Detect which cell encompasses the target text, then output its (x, y) center coordinate. 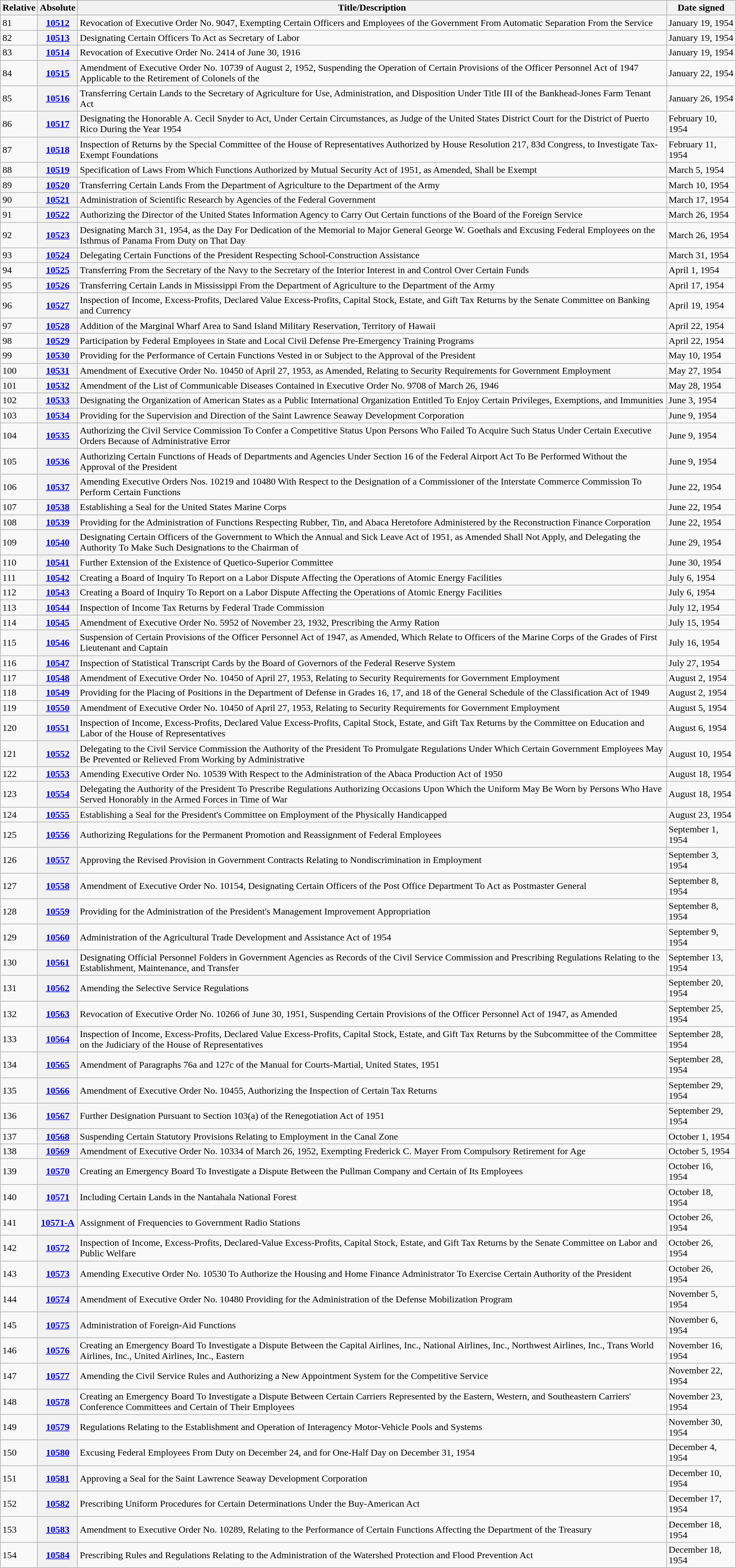
98 (19, 341)
146 (19, 1350)
127 (19, 886)
95 (19, 285)
10537 (58, 487)
10554 (58, 794)
10515 (58, 73)
87 (19, 149)
10521 (58, 200)
Revocation of Executive Order No. 2414 of June 30, 1916 (372, 53)
October 5, 1954 (701, 1151)
145 (19, 1325)
January 26, 1954 (701, 98)
97 (19, 326)
Suspending Certain Statutory Provisions Relating to Employment in the Canal Zone (372, 1136)
10568 (58, 1136)
107 (19, 507)
June 30, 1954 (701, 563)
10565 (58, 1065)
10578 (58, 1401)
10544 (58, 608)
June 3, 1954 (701, 400)
April 17, 1954 (701, 285)
133 (19, 1039)
122 (19, 774)
10533 (58, 400)
88 (19, 170)
10558 (58, 886)
143 (19, 1274)
108 (19, 522)
10561 (58, 963)
Regulations Relating to the Establishment and Operation of Interagency Motor-Vehicle Pools and Systems (372, 1427)
Amendment of Executive Order No. 10455, Authorizing the Inspection of Certain Tax Returns (372, 1090)
10543 (58, 593)
123 (19, 794)
99 (19, 356)
Creating an Emergency Board To Investigate a Dispute Between the Pullman Company and Certain of Its Employees (372, 1171)
115 (19, 643)
10531 (58, 371)
10512 (58, 23)
March 5, 1954 (701, 170)
101 (19, 386)
10518 (58, 149)
February 10, 1954 (701, 124)
10530 (58, 356)
November 16, 1954 (701, 1350)
90 (19, 200)
134 (19, 1065)
May 27, 1954 (701, 371)
148 (19, 1401)
10580 (58, 1452)
10534 (58, 415)
10529 (58, 341)
128 (19, 912)
September 9, 1954 (701, 937)
Amendment of Executive Order No. 5952 of November 23, 1932, Prescribing the Army Ration (372, 622)
September 25, 1954 (701, 1014)
112 (19, 593)
Providing for the Supervision and Direction of the Saint Lawrence Seaway Development Corporation (372, 415)
126 (19, 861)
10525 (58, 270)
Excusing Federal Employees From Duty on December 24, and for One-Half Day on December 31, 1954 (372, 1452)
Delegating Certain Functions of the President Respecting School-Construction Assistance (372, 255)
Providing for the Performance of Certain Functions Vested in or Subject to the Approval of the President (372, 356)
December 10, 1954 (701, 1478)
10569 (58, 1151)
10556 (58, 835)
August 23, 1954 (701, 815)
Including Certain Lands in the Nantahala National Forest (372, 1197)
10546 (58, 643)
125 (19, 835)
Amending Executive Order No. 10530 To Authorize the Housing and Home Finance Administrator To Exercise Certain Authority of the President (372, 1274)
Amendment of Executive Order No. 10154, Designating Certain Officers of the Post Office Department To Act as Postmaster General (372, 886)
10550 (58, 708)
149 (19, 1427)
135 (19, 1090)
117 (19, 678)
105 (19, 461)
139 (19, 1171)
10526 (58, 285)
10539 (58, 522)
September 3, 1954 (701, 861)
September 1, 1954 (701, 835)
Amending the Civil Service Rules and Authorizing a New Appointment System for the Competitive Service (372, 1376)
10571 (58, 1197)
March 10, 1954 (701, 185)
April 1, 1954 (701, 270)
136 (19, 1116)
10513 (58, 38)
May 28, 1954 (701, 386)
April 19, 1954 (701, 306)
Relative (19, 8)
Participation by Federal Employees in State and Local Civil Defense Pre-Emergency Training Programs (372, 341)
October 16, 1954 (701, 1171)
10555 (58, 815)
10514 (58, 53)
Date signed (701, 8)
10532 (58, 386)
October 1, 1954 (701, 1136)
111 (19, 578)
10552 (58, 754)
Specification of Laws From Which Functions Authorized by Mutual Security Act of 1951, as Amended, Shall be Exempt (372, 170)
132 (19, 1014)
Authorizing Regulations for the Permanent Promotion and Reassignment of Federal Employees (372, 835)
November 30, 1954 (701, 1427)
Designating Certain Officers To Act as Secretary of Labor (372, 38)
129 (19, 937)
Amendment of the List of Communicable Diseases Contained in Executive Order No. 9708 of March 26, 1946 (372, 386)
10542 (58, 578)
124 (19, 815)
10584 (58, 1555)
May 10, 1954 (701, 356)
131 (19, 988)
142 (19, 1248)
November 22, 1954 (701, 1376)
103 (19, 415)
Title/Description (372, 8)
10557 (58, 861)
144 (19, 1299)
121 (19, 754)
10562 (58, 988)
10524 (58, 255)
10574 (58, 1299)
Providing for the Administration of Functions Respecting Rubber, Tin, and Abaca Heretofore Administered by the Reconstruction Finance Corporation (372, 522)
10528 (58, 326)
10571-A (58, 1223)
114 (19, 622)
130 (19, 963)
July 16, 1954 (701, 643)
118 (19, 693)
154 (19, 1555)
137 (19, 1136)
October 18, 1954 (701, 1197)
10519 (58, 170)
94 (19, 270)
Providing for the Administration of the President's Management Improvement Appropriation (372, 912)
138 (19, 1151)
10575 (58, 1325)
Transferring From the Secretary of the Navy to the Secretary of the Interior Interest in and Control Over Certain Funds (372, 270)
February 11, 1954 (701, 149)
January 22, 1954 (701, 73)
10517 (58, 124)
10579 (58, 1427)
10564 (58, 1039)
10523 (58, 235)
10572 (58, 1248)
10576 (58, 1350)
151 (19, 1478)
Amendment of Executive Order No. 10480 Providing for the Administration of the Defense Mobilization Program (372, 1299)
November 5, 1954 (701, 1299)
10538 (58, 507)
Prescribing Rules and Regulations Relating to the Administration of the Watershed Protection and Flood Prevention Act (372, 1555)
November 23, 1954 (701, 1401)
Prescribing Uniform Procedures for Certain Determinations Under the Buy-American Act (372, 1504)
93 (19, 255)
96 (19, 306)
10567 (58, 1116)
10545 (58, 622)
10553 (58, 774)
August 10, 1954 (701, 754)
December 17, 1954 (701, 1504)
10548 (58, 678)
10520 (58, 185)
119 (19, 708)
104 (19, 435)
10536 (58, 461)
120 (19, 728)
Administration of Scientific Research by Agencies of the Federal Government (372, 200)
110 (19, 563)
Amendment of Executive Order No. 10450 of April 27, 1953, as Amended, Relating to Security Requirements for Government Employment (372, 371)
Approving the Revised Provision in Government Contracts Relating to Nondiscrimination in Employment (372, 861)
Amendment to Executive Order No. 10289, Relating to the Performance of Certain Functions Affecting the Department of the Treasury (372, 1529)
Amending Executive Order No. 10539 With Respect to the Administration of the Abaca Production Act of 1950 (372, 774)
March 31, 1954 (701, 255)
September 20, 1954 (701, 988)
10560 (58, 937)
10522 (58, 215)
153 (19, 1529)
102 (19, 400)
Amendment of Executive Order No. 10334 of March 26, 1952, Exempting Frederick C. Mayer From Compulsory Retirement for Age (372, 1151)
Establishing a Seal for the President's Committee on Employment of the Physically Handicapped (372, 815)
84 (19, 73)
92 (19, 235)
Inspection of Income Tax Returns by Federal Trade Commission (372, 608)
116 (19, 663)
10573 (58, 1274)
10582 (58, 1504)
Amendment of Paragraphs 76a and 127c of the Manual for Courts-Martial, United States, 1951 (372, 1065)
Amending the Selective Service Regulations (372, 988)
147 (19, 1376)
Assignment of Frequencies to Government Radio Stations (372, 1223)
83 (19, 53)
Establishing a Seal for the United States Marine Corps (372, 507)
10583 (58, 1529)
Administration of the Agricultural Trade Development and Assistance Act of 1954 (372, 937)
10551 (58, 728)
10581 (58, 1478)
10547 (58, 663)
85 (19, 98)
10559 (58, 912)
March 17, 1954 (701, 200)
Addition of the Marginal Wharf Area to Sand Island Military Reservation, Territory of Hawaii (372, 326)
December 4, 1954 (701, 1452)
10516 (58, 98)
June 29, 1954 (701, 542)
Absolute (58, 8)
81 (19, 23)
Transferring Certain Lands From the Department of Agriculture to the Department of the Army (372, 185)
86 (19, 124)
July 12, 1954 (701, 608)
91 (19, 215)
10549 (58, 693)
109 (19, 542)
Inspection of Statistical Transcript Cards by the Board of Governors of the Federal Reserve System (372, 663)
August 5, 1954 (701, 708)
September 13, 1954 (701, 963)
150 (19, 1452)
89 (19, 185)
Authorizing the Director of the United States Information Agency to Carry Out Certain functions of the Board of the Foreign Service (372, 215)
152 (19, 1504)
July 27, 1954 (701, 663)
82 (19, 38)
Approving a Seal for the Saint Lawrence Seaway Development Corporation (372, 1478)
Transferring Certain Lands in Mississippi From the Department of Agriculture to the Department of the Army (372, 285)
August 6, 1954 (701, 728)
Revocation of Executive Order No. 10266 of June 30, 1951, Suspending Certain Provisions of the Officer Personnel Act of 1947, as Amended (372, 1014)
Further Designation Pursuant to Section 103(a) of the Renegotiation Act of 1951 (372, 1116)
November 6, 1954 (701, 1325)
10563 (58, 1014)
140 (19, 1197)
10570 (58, 1171)
113 (19, 608)
Revocation of Executive Order No. 9047, Exempting Certain Officers and Employees of the Government From Automatic Separation From the Service (372, 23)
10527 (58, 306)
100 (19, 371)
Further Extension of the Existence of Quetico-Superior Committee (372, 563)
July 15, 1954 (701, 622)
10541 (58, 563)
141 (19, 1223)
Administration of Foreign-Aid Functions (372, 1325)
10566 (58, 1090)
106 (19, 487)
10577 (58, 1376)
10535 (58, 435)
10540 (58, 542)
